Return the (X, Y) coordinate for the center point of the cell that contains the specified text.  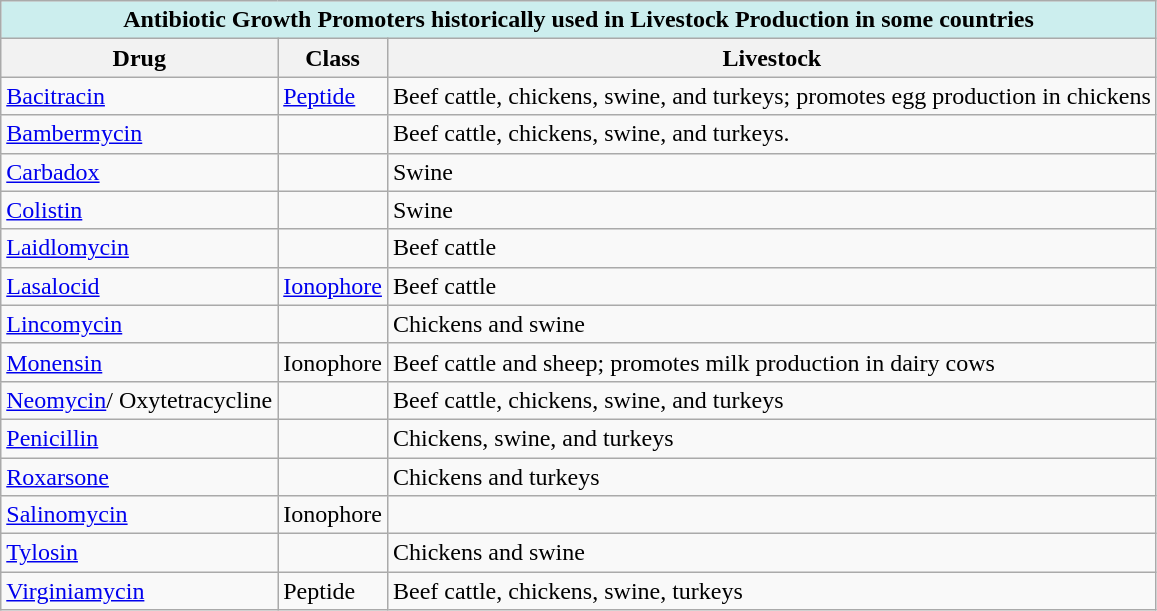
Laidlomycin (140, 248)
Salinomycin (140, 515)
Beef cattle and sheep; promotes milk production in dairy cows (772, 362)
Lasalocid (140, 286)
Beef cattle, chickens, swine, and turkeys; promotes egg production in chickens (772, 96)
Roxarsone (140, 477)
Lincomycin (140, 324)
Neomycin/ Oxytetracycline (140, 400)
Beef cattle, chickens, swine, turkeys (772, 591)
Antibiotic Growth Promoters historically used in Livestock Production in some countries (579, 20)
Virginiamycin (140, 591)
Drug (140, 58)
Class (333, 58)
Colistin (140, 210)
Livestock (772, 58)
Chickens, swine, and turkeys (772, 438)
Carbadox (140, 172)
Bambermycin (140, 134)
Monensin (140, 362)
Chickens and turkeys (772, 477)
Beef cattle, chickens, swine, and turkeys. (772, 134)
Beef cattle, chickens, swine, and turkeys (772, 400)
Bacitracin (140, 96)
Penicillin (140, 438)
Tylosin (140, 553)
